Capture the cell that displays the provided text and extract its (x, y) central coordinate. 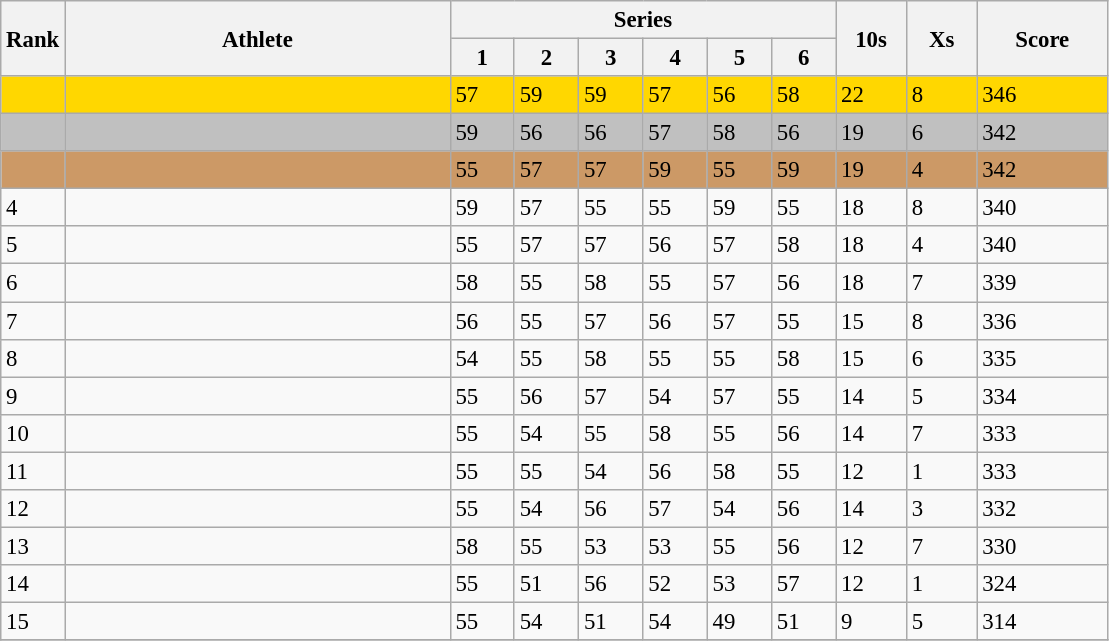
324 (1042, 584)
Score (1042, 38)
336 (1042, 321)
49 (739, 621)
334 (1042, 396)
11 (33, 471)
10 (33, 433)
335 (1042, 358)
Athlete (258, 38)
332 (1042, 509)
346 (1042, 95)
2 (546, 58)
52 (675, 584)
Rank (33, 38)
Xs (942, 38)
314 (1042, 621)
22 (872, 95)
330 (1042, 546)
10s (872, 38)
339 (1042, 283)
13 (33, 546)
Series (643, 20)
